Scan for the cell matching the given text and deliver its [x, y] coordinate at center. 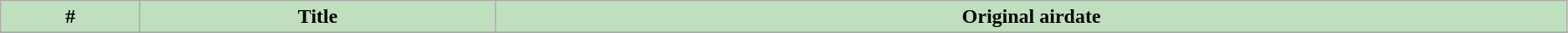
Original airdate [1031, 17]
# [70, 17]
Title [317, 17]
